Return (X, Y) of the center of cell containing provided text 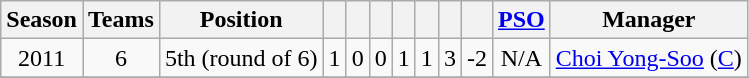
Position (241, 20)
N/A (521, 58)
Choi Yong-Soo (C) (648, 58)
Teams (120, 20)
6 (120, 58)
Season (42, 20)
3 (450, 58)
-2 (476, 58)
2011 (42, 58)
PSO (521, 20)
5th (round of 6) (241, 58)
Manager (648, 20)
